Extract the [x, y] coordinate from the center of the cell holding the provided text.  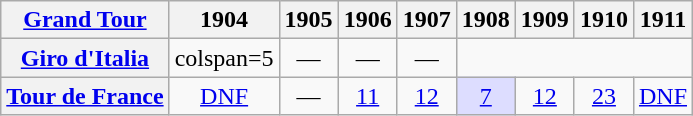
7 [486, 96]
11 [368, 96]
Giro d'Italia [85, 58]
1906 [368, 20]
23 [604, 96]
Tour de France [85, 96]
1909 [544, 20]
1910 [604, 20]
1904 [224, 20]
1907 [426, 20]
1905 [308, 20]
1911 [662, 20]
colspan=5 [224, 58]
1908 [486, 20]
Grand Tour [85, 20]
